Identify which cell holds the provided text, then report its [X, Y] central coordinate. 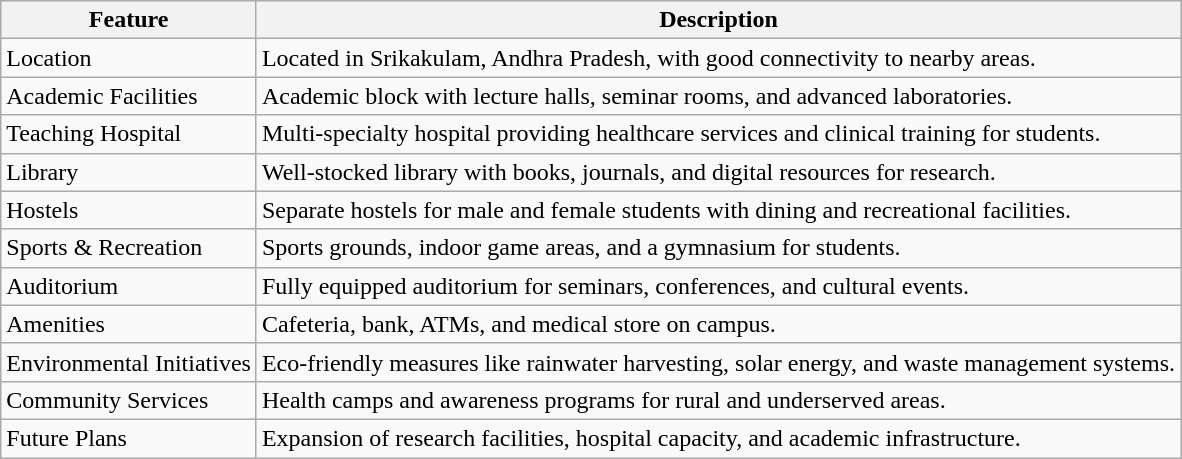
Health camps and awareness programs for rural and underserved areas. [718, 400]
Future Plans [129, 438]
Amenities [129, 324]
Multi-specialty hospital providing healthcare services and clinical training for students. [718, 134]
Well-stocked library with books, journals, and digital resources for research. [718, 172]
Sports & Recreation [129, 248]
Environmental Initiatives [129, 362]
Hostels [129, 210]
Community Services [129, 400]
Sports grounds, indoor game areas, and a gymnasium for students. [718, 248]
Auditorium [129, 286]
Eco-friendly measures like rainwater harvesting, solar energy, and waste management systems. [718, 362]
Expansion of research facilities, hospital capacity, and academic infrastructure. [718, 438]
Fully equipped auditorium for seminars, conferences, and cultural events. [718, 286]
Teaching Hospital [129, 134]
Feature [129, 20]
Academic block with lecture halls, seminar rooms, and advanced laboratories. [718, 96]
Description [718, 20]
Located in Srikakulam, Andhra Pradesh, with good connectivity to nearby areas. [718, 58]
Library [129, 172]
Academic Facilities [129, 96]
Separate hostels for male and female students with dining and recreational facilities. [718, 210]
Cafeteria, bank, ATMs, and medical store on campus. [718, 324]
Location [129, 58]
